Scan for the cell matching the given text and deliver its (X, Y) coordinate at center. 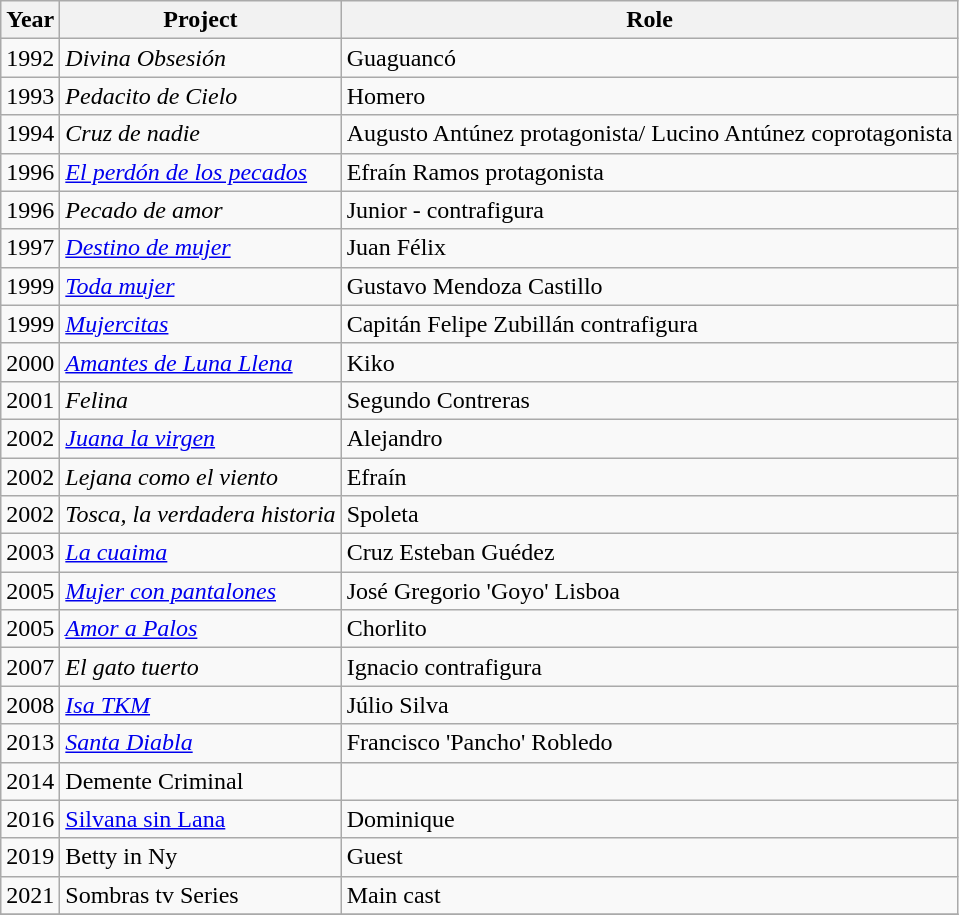
Silvana sin Lana (200, 819)
2000 (30, 362)
2008 (30, 705)
Efraín (650, 477)
Gustavo Mendoza Castillo (650, 286)
El gato tuerto (200, 667)
2001 (30, 400)
2021 (30, 895)
Project (200, 20)
Amor a Palos (200, 629)
Capitán Felipe Zubillán contrafigura (650, 324)
José Gregorio 'Goyo' Lisboa (650, 591)
Isa TKM (200, 705)
Guaguancó (650, 58)
Juana la virgen (200, 438)
2007 (30, 667)
Kiko (650, 362)
Role (650, 20)
Betty in Ny (200, 857)
Destino de mujer (200, 248)
Chorlito (650, 629)
Amantes de Luna Llena (200, 362)
Demente Criminal (200, 781)
Francisco 'Pancho' Robledo (650, 743)
2019 (30, 857)
Pedacito de Cielo (200, 96)
1997 (30, 248)
Spoleta (650, 515)
Segundo Contreras (650, 400)
Tosca, la verdadera historia (200, 515)
Divina Obsesión (200, 58)
Santa Diabla (200, 743)
Year (30, 20)
El perdón de los pecados (200, 172)
Mujer con pantalones (200, 591)
Dominique (650, 819)
Alejandro (650, 438)
Toda mujer (200, 286)
1993 (30, 96)
Mujercitas (200, 324)
Homero (650, 96)
Júlio Silva (650, 705)
Cruz de nadie (200, 134)
1992 (30, 58)
Pecado de amor (200, 210)
Efraín Ramos protagonista (650, 172)
Cruz Esteban Guédez (650, 553)
Sombras tv Series (200, 895)
Main cast (650, 895)
1994 (30, 134)
Felina (200, 400)
Augusto Antúnez protagonista/ Lucino Antúnez coprotagonista (650, 134)
Ignacio contrafigura (650, 667)
2014 (30, 781)
La cuaima (200, 553)
Guest (650, 857)
Lejana como el viento (200, 477)
Junior - contrafigura (650, 210)
2003 (30, 553)
2016 (30, 819)
2013 (30, 743)
Juan Félix (650, 248)
